Extract the (X, Y) coordinate from the center of the cell holding the provided text.  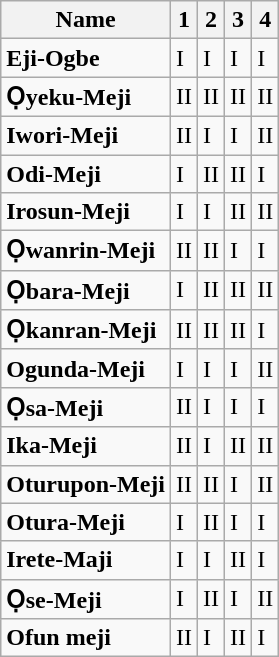
Ogunda-Meji (86, 368)
Ọbara-Meji (86, 290)
Iwori-Meji (86, 135)
Ọkanran-Meji (86, 330)
Odi-Meji (86, 173)
2 (212, 20)
Ọwanrin-Meji (86, 251)
4 (266, 20)
Irete-Maji (86, 560)
Ika-Meji (86, 446)
Otura-Meji (86, 522)
Ọse-Meji (86, 599)
Ọyeku-Meji (86, 97)
Name (86, 20)
Irosun-Meji (86, 212)
1 (184, 20)
3 (238, 20)
Ofun meji (86, 638)
Oturupon-Meji (86, 484)
Eji-Ogbe (86, 58)
Ọsa-Meji (86, 407)
